Return [X, Y] of the center of cell containing provided text 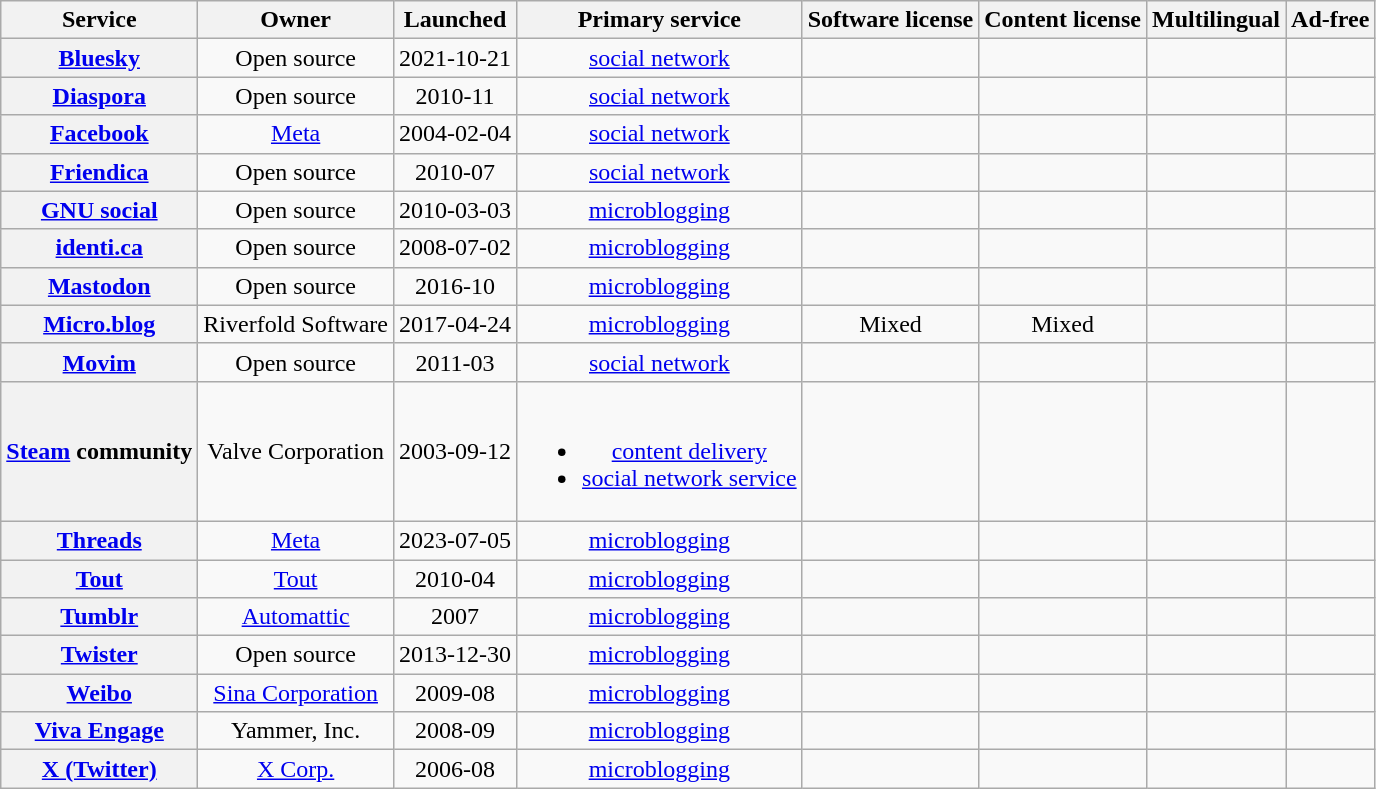
Mastodon [100, 286]
Micro.blog [100, 324]
2010-04 [454, 579]
Ad-free [1330, 20]
2017-04-24 [454, 324]
2011-03 [454, 362]
Service [100, 20]
Threads [100, 540]
2007 [454, 617]
Yammer, Inc. [296, 731]
Sina Corporation [296, 693]
Riverfold Software [296, 324]
Automattic [296, 617]
Primary service [660, 20]
identi.ca [100, 248]
X (Twitter) [100, 769]
Bluesky [100, 58]
Tumblr [100, 617]
X Corp. [296, 769]
GNU social [100, 210]
2009-08 [454, 693]
2006-08 [454, 769]
Diaspora [100, 96]
2003-09-12 [454, 451]
2008-07-02 [454, 248]
Facebook [100, 134]
Viva Engage [100, 731]
2008-09 [454, 731]
Valve Corporation [296, 451]
2010-11 [454, 96]
Software license [890, 20]
Launched [454, 20]
Twister [100, 655]
Multilingual [1216, 20]
2010-03-03 [454, 210]
Weibo [100, 693]
Steam community [100, 451]
Movim [100, 362]
2010-07 [454, 172]
2016-10 [454, 286]
2013-12-30 [454, 655]
2023-07-05 [454, 540]
Friendica [100, 172]
Content license [1063, 20]
2004-02-04 [454, 134]
2021-10-21 [454, 58]
Owner [296, 20]
content deliverysocial network service [660, 451]
